Determine the [X, Y] coordinate at the center of the cell enclosing the given text.  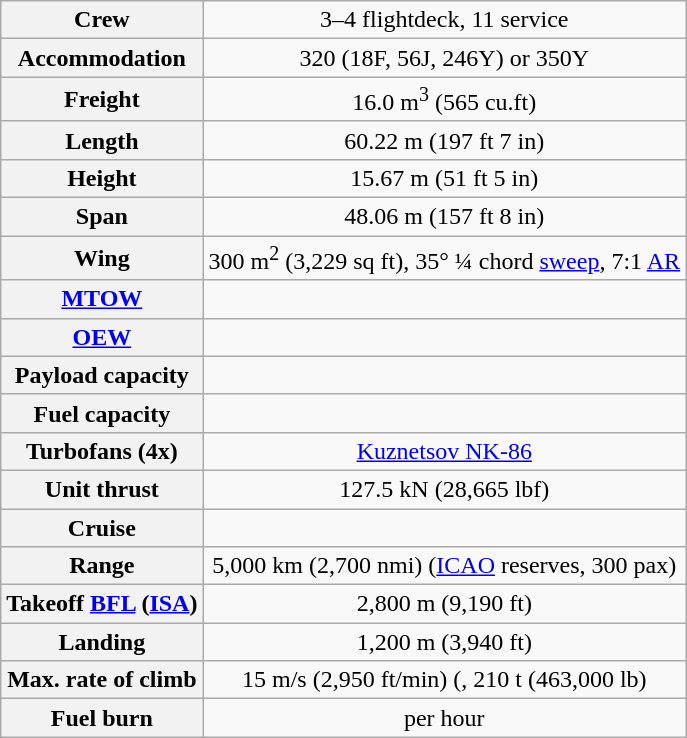
Accommodation [102, 58]
5,000 km (2,700 nmi) (ICAO reserves, 300 pax) [444, 566]
Unit thrust [102, 489]
Payload capacity [102, 375]
Range [102, 566]
60.22 m (197 ft 7 in) [444, 140]
Fuel burn [102, 718]
Crew [102, 20]
MTOW [102, 299]
Turbofans (4x) [102, 451]
Kuznetsov NK-86 [444, 451]
per hour [444, 718]
Wing [102, 258]
Landing [102, 642]
Height [102, 178]
15 m/s (2,950 ft/min) (, 210 t (463,000 lb) [444, 680]
2,800 m (9,190 ft) [444, 604]
Takeoff BFL (ISA) [102, 604]
OEW [102, 337]
Length [102, 140]
Freight [102, 100]
Fuel capacity [102, 413]
300 m2 (3,229 sq ft), 35° ¼ chord sweep, 7:1 AR [444, 258]
48.06 m (157 ft 8 in) [444, 217]
Max. rate of climb [102, 680]
16.0 m3 (565 cu.ft) [444, 100]
Cruise [102, 528]
1,200 m (3,940 ft) [444, 642]
3–4 flightdeck, 11 service [444, 20]
Span [102, 217]
320 (18F, 56J, 246Y) or 350Y [444, 58]
15.67 m (51 ft 5 in) [444, 178]
127.5 kN (28,665 lbf) [444, 489]
